Scan for the cell matching the given text and deliver its [X, Y] coordinate at center. 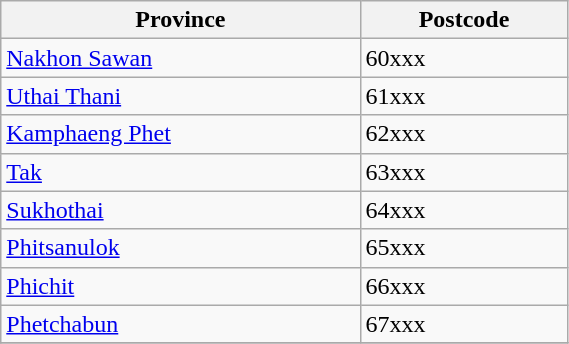
Postcode [464, 20]
Phitsanulok [180, 248]
Nakhon Sawan [180, 58]
66xxx [464, 286]
62xxx [464, 134]
Uthai Thani [180, 96]
Sukhothai [180, 210]
Kamphaeng Phet [180, 134]
Province [180, 20]
Tak [180, 172]
61xxx [464, 96]
63xxx [464, 172]
60xxx [464, 58]
65xxx [464, 248]
Phichit [180, 286]
Phetchabun [180, 324]
67xxx [464, 324]
64xxx [464, 210]
